Return (X, Y) of the center of cell containing provided text 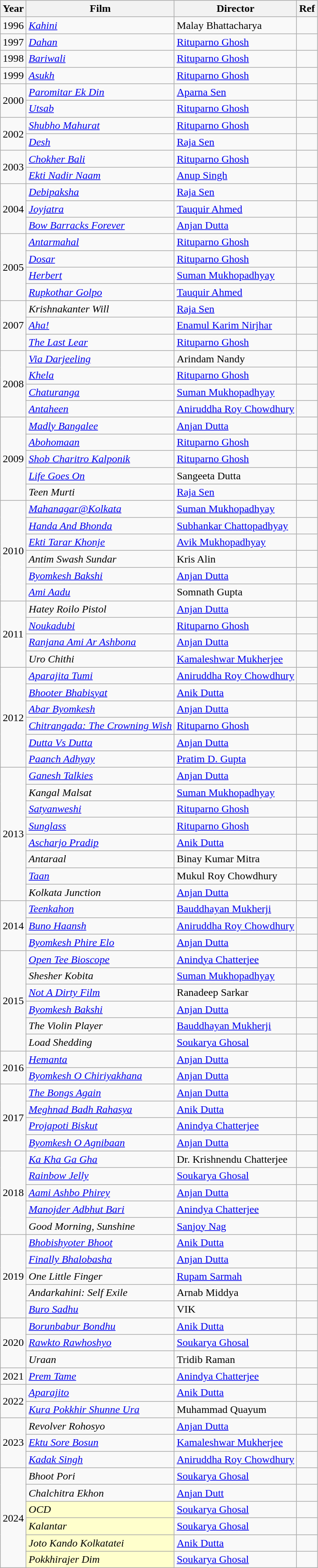
Joto Kando Kolkatatei (100, 1543)
Good Morning, Sunshine (100, 1226)
2014 (13, 926)
Rawkto Rawhoshyo (100, 1343)
2000 (13, 100)
Prem Tame (100, 1376)
Arindam Nandy (235, 359)
Shesher Kobita (100, 976)
Sanjoy Nag (235, 1226)
Load Shedding (100, 1043)
Bhobishyoter Bhoot (100, 1242)
2023 (13, 1443)
Rupkothar Golpo (100, 292)
Mukul Roy Chowdhury (235, 876)
Somnath Gupta (235, 592)
Anjan Dutt (235, 1493)
2019 (13, 1276)
Bariwali (100, 59)
2012 (13, 717)
Ranadeep Sarkar (235, 992)
Year (13, 9)
Paromitar Ek Din (100, 92)
The Last Lear (100, 342)
Avik Mukhopadhyay (235, 542)
Aparajito (100, 1393)
Sunglass (100, 826)
Shob Charitro Kalponik (100, 459)
Joyjatra (100, 209)
Via Darjeeling (100, 359)
Byomkesh O Agnibaan (100, 1143)
Taan (100, 876)
Pokkhirajer Dim (100, 1560)
Ekti Nadir Naam (100, 175)
Uraan (100, 1359)
Andarkahini: Self Exile (100, 1293)
Binay Kumar Mitra (235, 859)
Manojder Adbhut Bari (100, 1209)
Aha! (100, 326)
Rainbow Jelly (100, 1176)
VIK (235, 1310)
Ektu Sore Bosun (100, 1443)
Teenkahon (100, 909)
Kura Pokkhir Shunne Ura (100, 1409)
Utsab (100, 109)
Aami Ashbo Phirey (100, 1193)
Paanch Adhyay (100, 759)
Sangeeta Dutta (235, 475)
Kolkata Junction (100, 892)
Uro Chithi (100, 659)
Projapoti Biskut (100, 1126)
Krishnakanter Will (100, 309)
1998 (13, 59)
Byomkesh O Chiriyakhana (100, 1076)
Khela (100, 375)
2020 (13, 1343)
Chitrangada: The Crowning Wish (100, 726)
Dutta Vs Dutta (100, 743)
Buno Haansh (100, 926)
OCD (100, 1509)
Dahan (100, 42)
Life Goes On (100, 475)
Ekti Tarar Khonje (100, 542)
Ascharjo Pradip (100, 842)
Arnab Middya (235, 1293)
Malay Bhattacharya (235, 25)
Bhooter Bhabisyat (100, 692)
Tridib Raman (235, 1359)
Subhankar Chattopadhyay (235, 526)
1999 (13, 75)
Not A Dirty Film (100, 992)
Shubho Mahurat (100, 125)
Kris Alin (235, 559)
Debipaksha (100, 192)
Hatey Roilo Pistol (100, 609)
2015 (13, 1001)
Kalantar (100, 1526)
2009 (13, 459)
Finally Bhalobasha (100, 1259)
Aparna Sen (235, 92)
2004 (13, 209)
Ami Aadu (100, 592)
Antaraal (100, 859)
The Violin Player (100, 1026)
1997 (13, 42)
2010 (13, 551)
Bow Barracks Forever (100, 226)
Open Tee Bioscope (100, 959)
The Bongs Again (100, 1093)
Antaheen (100, 409)
Film (100, 9)
Buro Sadhu (100, 1310)
Herbert (100, 276)
2024 (13, 1518)
Anup Singh (235, 175)
Asukh (100, 75)
2005 (13, 267)
Dosar (100, 259)
Borunbabur Bondhu (100, 1326)
Enamul Karim Nirjhar (235, 326)
2008 (13, 384)
Hemanta (100, 1059)
1996 (13, 25)
2018 (13, 1193)
Pratim D. Gupta (235, 759)
Chalchitra Ekhon (100, 1493)
Ganesh Talkies (100, 776)
Revolver Rohosyo (100, 1426)
2021 (13, 1376)
Antim Swash Sundar (100, 559)
Kahini (100, 25)
2022 (13, 1401)
2013 (13, 834)
Abar Byomkesh (100, 709)
Rupam Sarmah (235, 1276)
Ranjana Ami Ar Ashbona (100, 642)
Muhammad Quayum (235, 1409)
2011 (13, 634)
Handa And Bhonda (100, 526)
Dr. Krishnendu Chatterjee (235, 1159)
Ref (307, 9)
Mahanagar@Kolkata (100, 509)
Desh (100, 142)
Director (235, 9)
Chokher Bali (100, 159)
Noukadubi (100, 626)
Byomkesh Phire Elo (100, 942)
Kadak Singh (100, 1459)
2003 (13, 167)
2016 (13, 1068)
Bhoot Pori (100, 1476)
One Little Finger (100, 1276)
Ka Kha Ga Gha (100, 1159)
Antarmahal (100, 242)
Satyanweshi (100, 809)
Teen Murti (100, 492)
Meghnad Badh Rahasya (100, 1109)
Chaturanga (100, 392)
2017 (13, 1118)
2002 (13, 134)
Kangal Malsat (100, 793)
Madly Bangalee (100, 425)
Aparajita Tumi (100, 676)
2007 (13, 326)
Abohomaan (100, 442)
